Extract the (x, y) coordinate from the center of the cell holding the provided text.  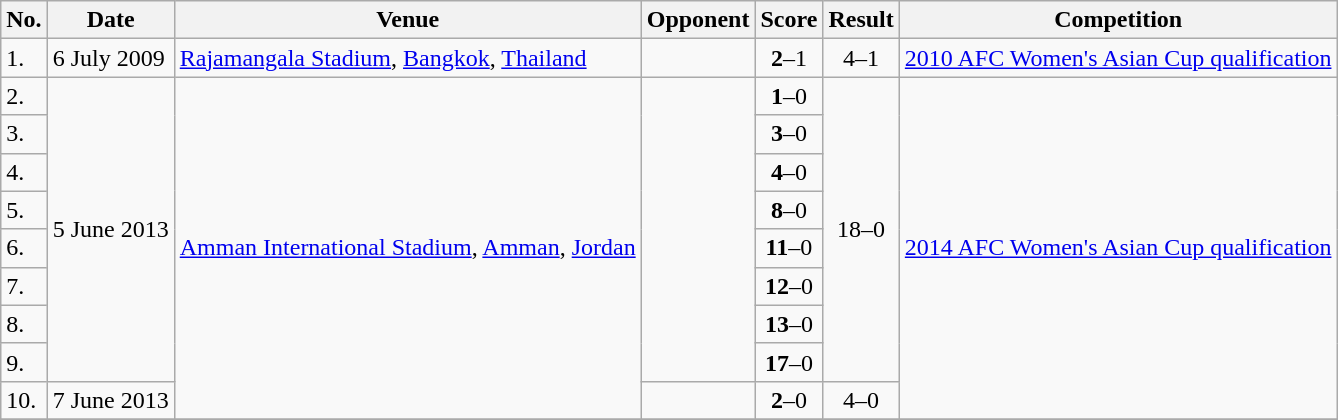
12–0 (789, 286)
No. (24, 20)
3. (24, 134)
5 June 2013 (110, 229)
Competition (1118, 20)
2010 AFC Women's Asian Cup qualification (1118, 58)
3–0 (789, 134)
1–0 (789, 96)
6. (24, 248)
2–0 (789, 400)
5. (24, 210)
Rajamangala Stadium, Bangkok, Thailand (408, 58)
10. (24, 400)
Result (861, 20)
4. (24, 172)
18–0 (861, 229)
7. (24, 286)
Date (110, 20)
8. (24, 324)
17–0 (789, 362)
13–0 (789, 324)
1. (24, 58)
8–0 (789, 210)
Opponent (698, 20)
6 July 2009 (110, 58)
Score (789, 20)
7 June 2013 (110, 400)
2–1 (789, 58)
2. (24, 96)
Venue (408, 20)
11–0 (789, 248)
Amman International Stadium, Amman, Jordan (408, 248)
9. (24, 362)
2014 AFC Women's Asian Cup qualification (1118, 248)
4–1 (861, 58)
